From the cell containing the given text, extract its center point as (X, Y) coordinate. 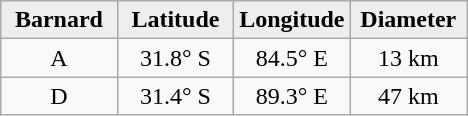
89.3° E (292, 96)
84.5° E (292, 58)
Barnard (59, 20)
Diameter (408, 20)
D (59, 96)
47 km (408, 96)
31.4° S (175, 96)
31.8° S (175, 58)
Longitude (292, 20)
A (59, 58)
Latitude (175, 20)
13 km (408, 58)
